For the text-containing cell, return its midpoint in (X, Y) coordinate format. 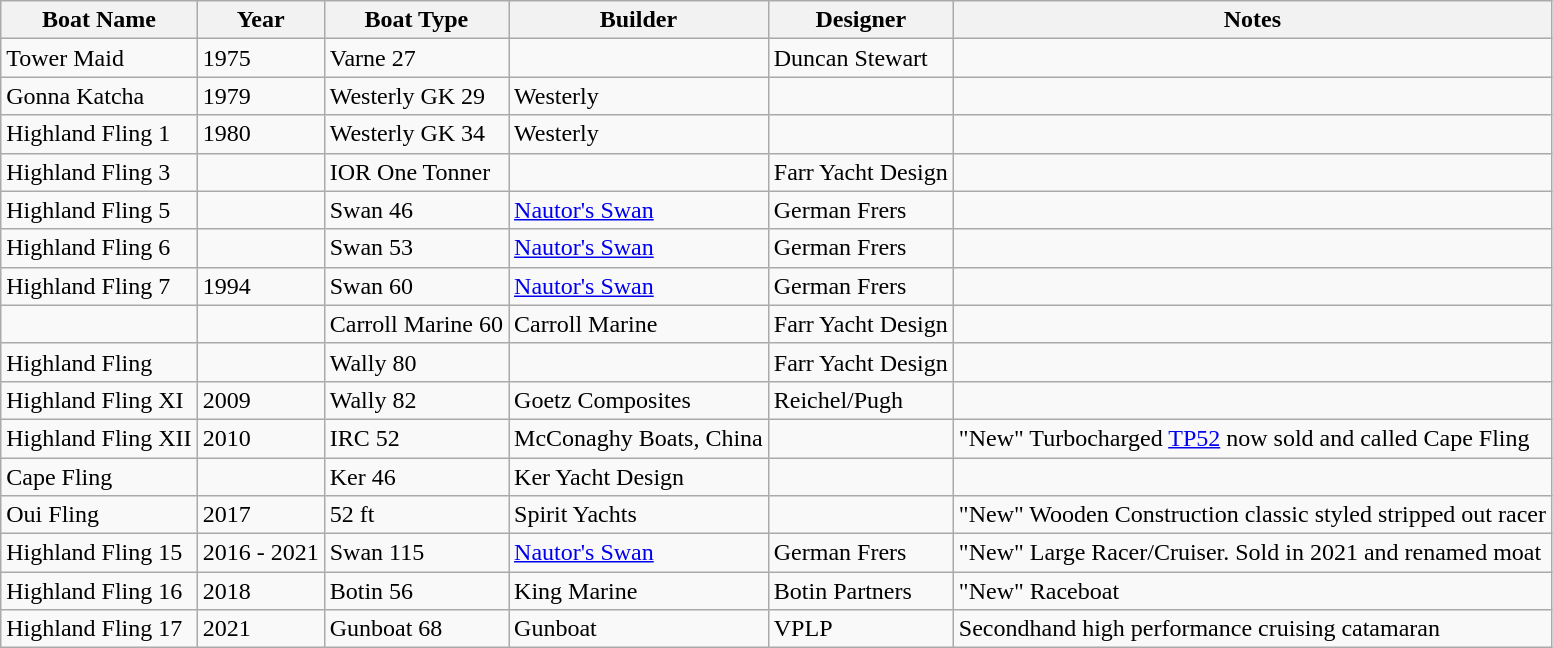
Varne 27 (416, 58)
Boat Name (99, 20)
1980 (260, 134)
Reichel/Pugh (860, 400)
Duncan Stewart (860, 58)
Botin Partners (860, 591)
Gunboat 68 (416, 629)
"New" Turbocharged TP52 now sold and called Cape Fling (1252, 438)
Goetz Composites (639, 400)
2018 (260, 591)
Year (260, 20)
IOR One Tonner (416, 172)
Wally 80 (416, 362)
1979 (260, 96)
Highland Fling 5 (99, 210)
Tower Maid (99, 58)
Carroll Marine (639, 324)
52 ft (416, 515)
Botin 56 (416, 591)
Boat Type (416, 20)
Swan 60 (416, 286)
IRC 52 (416, 438)
Highland Fling 17 (99, 629)
Swan 115 (416, 553)
Builder (639, 20)
"New" Raceboat (1252, 591)
Secondhand high performance cruising catamaran (1252, 629)
Spirit Yachts (639, 515)
"New" Wooden Construction classic styled stripped out racer (1252, 515)
Highland Fling XI (99, 400)
Gunboat (639, 629)
Highland Fling (99, 362)
Highland Fling 6 (99, 248)
"New" Large Racer/Cruiser. Sold in 2021 and renamed moat (1252, 553)
Wally 82 (416, 400)
1975 (260, 58)
Ker Yacht Design (639, 477)
Highland Fling 15 (99, 553)
Westerly GK 34 (416, 134)
2009 (260, 400)
King Marine (639, 591)
McConaghy Boats, China (639, 438)
Swan 46 (416, 210)
Notes (1252, 20)
2010 (260, 438)
2021 (260, 629)
Oui Fling (99, 515)
Highland Fling 3 (99, 172)
2016 - 2021 (260, 553)
Cape Fling (99, 477)
Highland Fling 7 (99, 286)
Gonna Katcha (99, 96)
Highland Fling 1 (99, 134)
Ker 46 (416, 477)
Swan 53 (416, 248)
Highland Fling 16 (99, 591)
VPLP (860, 629)
2017 (260, 515)
1994 (260, 286)
Westerly GK 29 (416, 96)
Highland Fling XII (99, 438)
Designer (860, 20)
Carroll Marine 60 (416, 324)
